Return [x, y] of the center of cell containing provided text 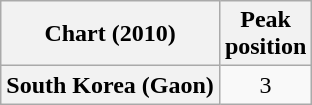
South Korea (Gaon) [110, 85]
Chart (2010) [110, 34]
Peakposition [265, 34]
3 [265, 85]
